Pinpoint the cell where the given text exists, returning its (x, y) midpoint coordinate. 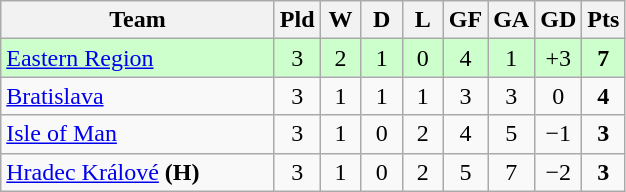
Bratislava (138, 96)
L (422, 20)
Pts (604, 20)
GD (558, 20)
+3 (558, 58)
Pld (297, 20)
−1 (558, 134)
Hradec Králové (H) (138, 172)
Eastern Region (138, 58)
Isle of Man (138, 134)
D (382, 20)
−2 (558, 172)
GA (512, 20)
GF (465, 20)
Team (138, 20)
W (340, 20)
